Extract the [X, Y] coordinate from the center of the cell holding the provided text.  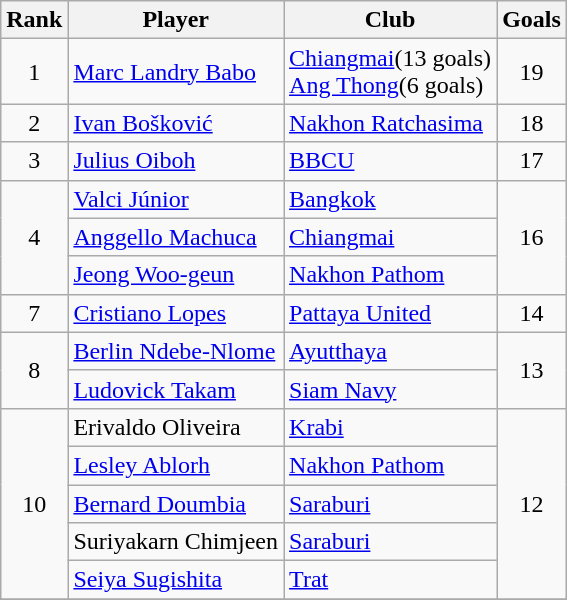
18 [532, 123]
Siam Navy [390, 389]
Cristiano Lopes [176, 313]
4 [34, 237]
Pattaya United [390, 313]
Jeong Woo-geun [176, 275]
Chiangmai(13 goals)Ang Thong(6 goals) [390, 72]
2 [34, 123]
Berlin Ndebe-Nlome [176, 351]
Trat [390, 580]
Anggello Machuca [176, 237]
Player [176, 20]
Club [390, 20]
Erivaldo Oliveira [176, 427]
Chiangmai [390, 237]
Bangkok [390, 199]
8 [34, 370]
Lesley Ablorh [176, 465]
10 [34, 503]
3 [34, 161]
Seiya Sugishita [176, 580]
Valci Júnior [176, 199]
12 [532, 503]
Goals [532, 20]
Rank [34, 20]
Bernard Doumbia [176, 503]
Marc Landry Babo [176, 72]
13 [532, 370]
Julius Oiboh [176, 161]
BBCU [390, 161]
Nakhon Ratchasima [390, 123]
Ayutthaya [390, 351]
Krabi [390, 427]
19 [532, 72]
Ludovick Takam [176, 389]
Ivan Bošković [176, 123]
17 [532, 161]
14 [532, 313]
1 [34, 72]
7 [34, 313]
16 [532, 237]
Suriyakarn Chimjeen [176, 542]
